From the cell containing the given text, extract its center point as [X, Y] coordinate. 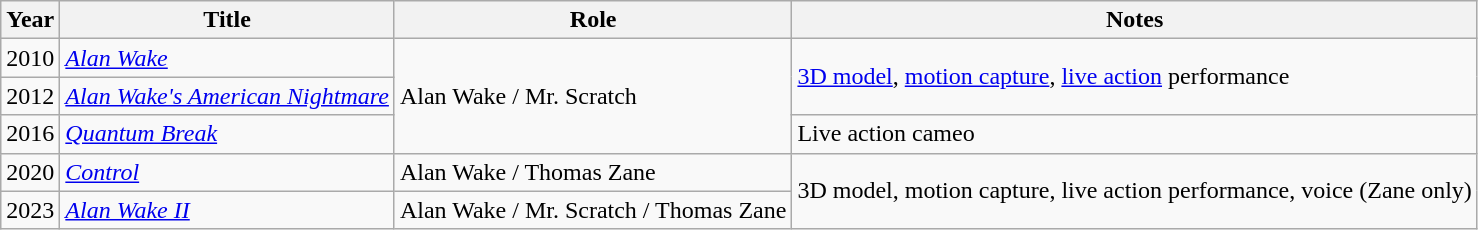
Role [592, 20]
Alan Wake II [228, 210]
Alan Wake / Mr. Scratch [592, 96]
2020 [30, 172]
Quantum Break [228, 134]
Alan Wake [228, 58]
2023 [30, 210]
Year [30, 20]
3D model, motion capture, live action performance, voice (Zane only) [1134, 191]
2010 [30, 58]
2016 [30, 134]
Control [228, 172]
3D model, motion capture, live action performance [1134, 77]
Alan Wake / Mr. Scratch / Thomas Zane [592, 210]
Alan Wake's American Nightmare [228, 96]
Notes [1134, 20]
Title [228, 20]
2012 [30, 96]
Live action cameo [1134, 134]
Alan Wake / Thomas Zane [592, 172]
